Extract the (X, Y) coordinate from the center of the cell holding the provided text.  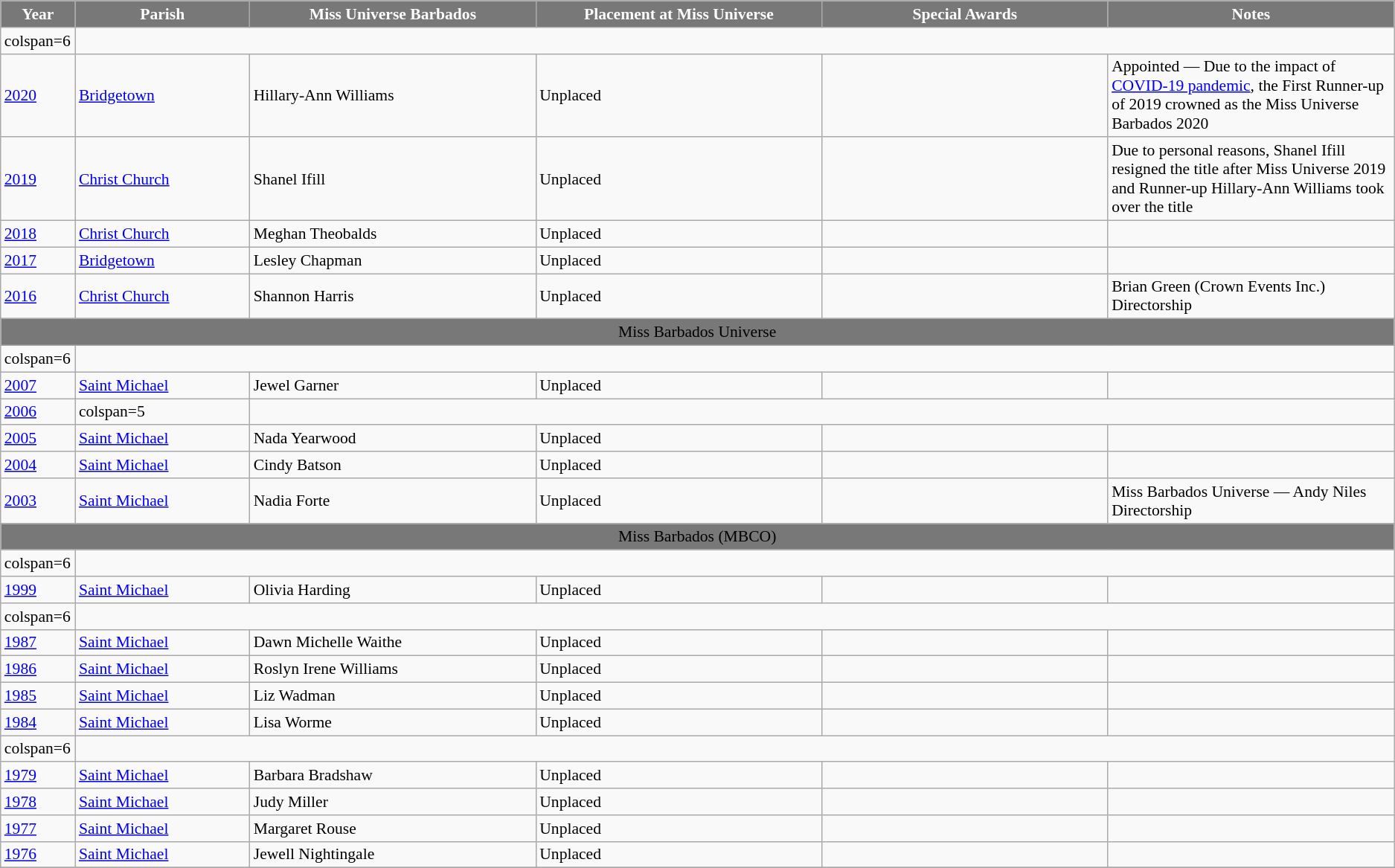
Special Awards (965, 14)
Miss Universe Barbados (393, 14)
1985 (38, 696)
2016 (38, 296)
Brian Green (Crown Events Inc.) Directorship (1251, 296)
1978 (38, 802)
Dawn Michelle Waithe (393, 643)
Nadia Forte (393, 501)
Hillary-Ann Williams (393, 95)
2005 (38, 439)
2017 (38, 260)
1987 (38, 643)
1977 (38, 829)
Barbara Bradshaw (393, 776)
1976 (38, 855)
1986 (38, 669)
1999 (38, 590)
Olivia Harding (393, 590)
1984 (38, 722)
Placement at Miss Universe (679, 14)
2007 (38, 385)
Parish (162, 14)
Miss Barbados (MBCO) (698, 537)
Lesley Chapman (393, 260)
Meghan Theobalds (393, 234)
Roslyn Irene Williams (393, 669)
Miss Barbados Universe (698, 332)
2020 (38, 95)
2003 (38, 501)
Lisa Worme (393, 722)
Year (38, 14)
Margaret Rouse (393, 829)
2006 (38, 412)
Appointed — Due to the impact of COVID-19 pandemic, the First Runner-up of 2019 crowned as the Miss Universe Barbados 2020 (1251, 95)
Notes (1251, 14)
Shanel Ifill (393, 179)
Nada Yearwood (393, 439)
2004 (38, 465)
Shannon Harris (393, 296)
Jewell Nightingale (393, 855)
Due to personal reasons, Shanel Ifill resigned the title after Miss Universe 2019 and Runner-up Hillary-Ann Williams took over the title (1251, 179)
colspan=5 (162, 412)
Miss Barbados Universe — Andy Niles Directorship (1251, 501)
Jewel Garner (393, 385)
2018 (38, 234)
2019 (38, 179)
Liz Wadman (393, 696)
1979 (38, 776)
Cindy Batson (393, 465)
Judy Miller (393, 802)
